Locate the cell with the specified text and output its (x, y) center coordinate. 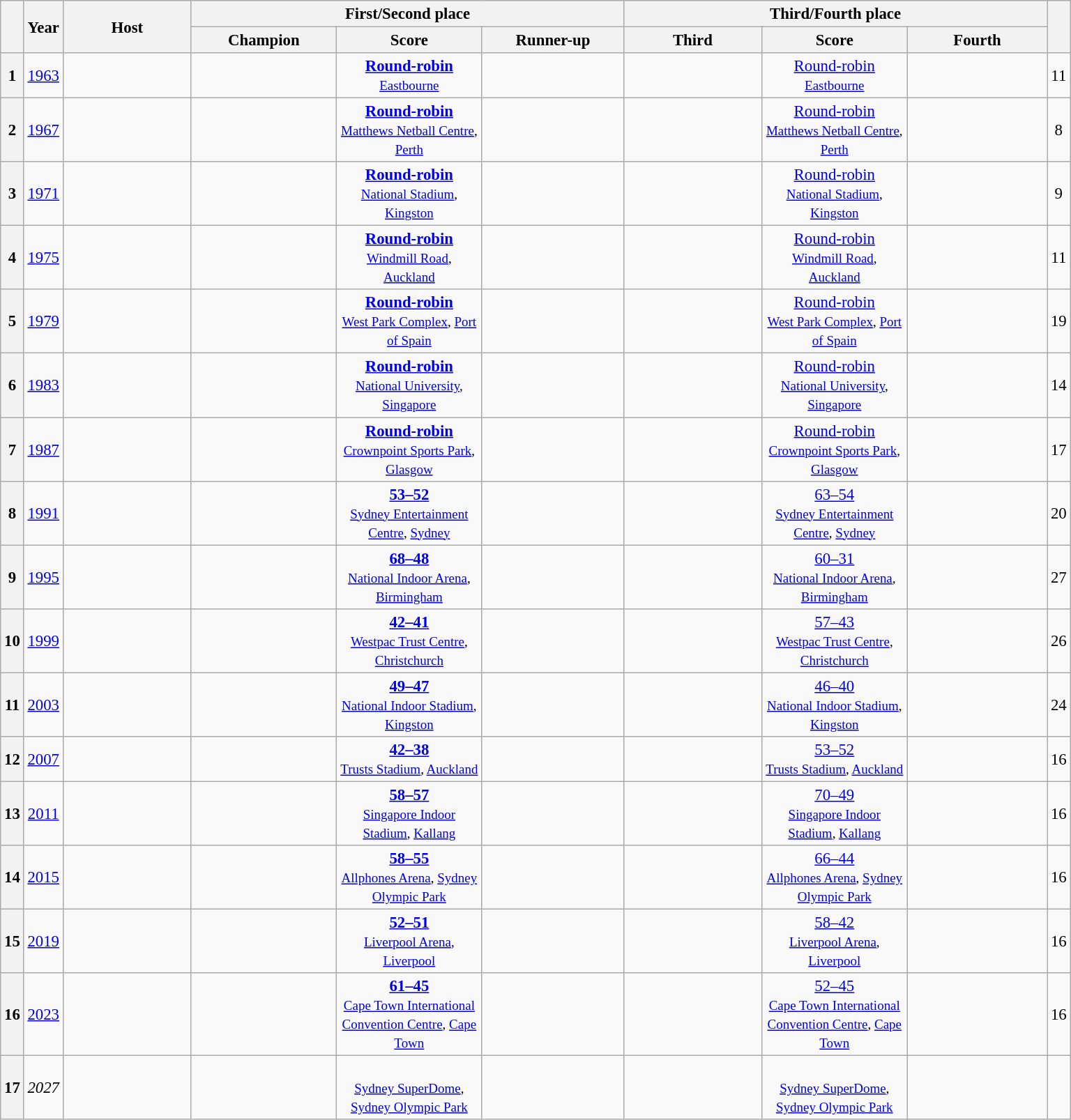
53–52Trusts Stadium, Auckland (834, 760)
1999 (43, 640)
1995 (43, 577)
2015 (43, 877)
1971 (43, 194)
Third (693, 40)
52–45Cape Town International Convention Centre, Cape Town (834, 1015)
63–54Sydney Entertainment Centre, Sydney (834, 513)
Third/Fourth place (835, 14)
1987 (43, 450)
1 (13, 75)
1975 (43, 258)
2011 (43, 813)
70–49Singapore Indoor Stadium, Kallang (834, 813)
61–45Cape Town International Convention Centre, Cape Town (409, 1015)
58–42Liverpool Arena, Liverpool (834, 941)
Fourth (977, 40)
2019 (43, 941)
24 (1058, 705)
49–47National Indoor Stadium, Kingston (409, 705)
Runner-up (552, 40)
58–57Singapore Indoor Stadium, Kallang (409, 813)
First/Second place (407, 14)
2023 (43, 1015)
5 (13, 322)
2003 (43, 705)
2 (13, 130)
1991 (43, 513)
42–38Trusts Stadium, Auckland (409, 760)
27 (1058, 577)
10 (13, 640)
19 (1058, 322)
13 (13, 813)
1983 (43, 385)
3 (13, 194)
Champion (264, 40)
53–52Sydney Entertainment Centre, Sydney (409, 513)
1963 (43, 75)
42–41Westpac Trust Centre, Christchurch (409, 640)
Year (43, 26)
20 (1058, 513)
15 (13, 941)
60–31National Indoor Arena, Birmingham (834, 577)
2007 (43, 760)
26 (1058, 640)
7 (13, 450)
12 (13, 760)
1979 (43, 322)
2027 (43, 1088)
6 (13, 385)
58–55Allphones Arena, Sydney Olympic Park (409, 877)
52–51Liverpool Arena, Liverpool (409, 941)
Host (127, 26)
68–48National Indoor Arena, Birmingham (409, 577)
57–43Westpac Trust Centre, Christchurch (834, 640)
46–40National Indoor Stadium, Kingston (834, 705)
4 (13, 258)
66–44Allphones Arena, Sydney Olympic Park (834, 877)
1967 (43, 130)
